Detect which cell encompasses the target text, then output its [x, y] center coordinate. 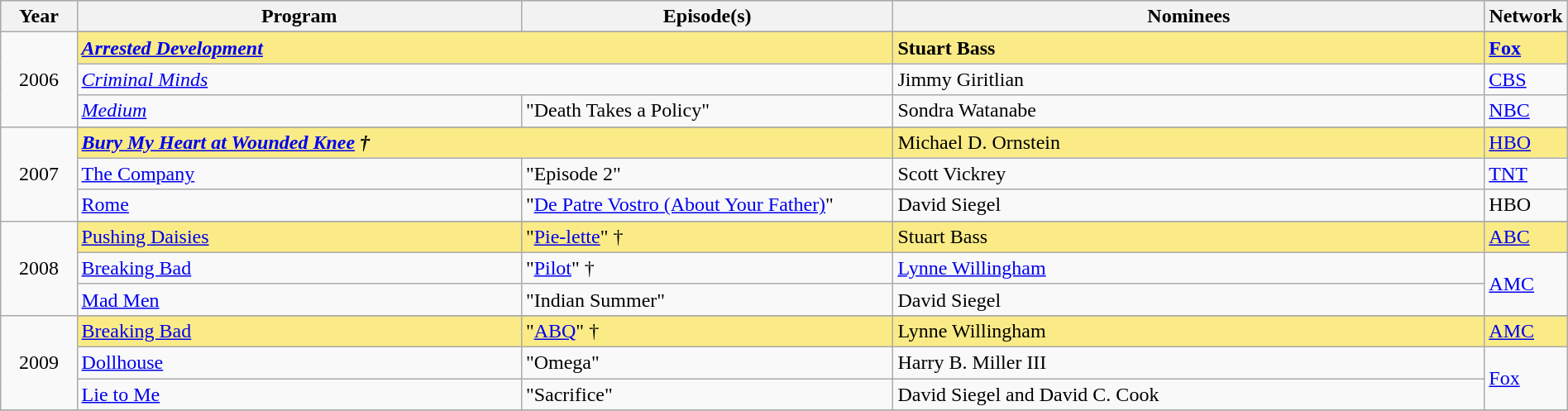
Arrested Development [485, 48]
"Episode 2" [707, 174]
Sondra Watanabe [1189, 111]
2008 [39, 268]
Network [1526, 17]
Mad Men [299, 299]
NBC [1526, 111]
David Siegel and David C. Cook [1189, 394]
Rome [299, 205]
"Death Takes a Policy" [707, 111]
Year [39, 17]
TNT [1526, 174]
Michael D. Ornstein [1189, 142]
Dollhouse [299, 362]
2007 [39, 174]
"Pie-lette" † [707, 237]
The Company [299, 174]
Nominees [1189, 17]
"De Patre Vostro (About Your Father)" [707, 205]
Jimmy Giritlian [1189, 79]
Scott Vickrey [1189, 174]
Lie to Me [299, 394]
"Indian Summer" [707, 299]
"Omega" [707, 362]
Harry B. Miller III [1189, 362]
CBS [1526, 79]
ABC [1526, 237]
"Pilot" † [707, 268]
Episode(s) [707, 17]
Medium [299, 111]
Pushing Daisies [299, 237]
Criminal Minds [485, 79]
2006 [39, 79]
Bury My Heart at Wounded Knee † [485, 142]
2009 [39, 362]
Program [299, 17]
"ABQ" † [707, 331]
"Sacrifice" [707, 394]
